Search for the cell housing the specified text and yield its [x, y] center coordinate. 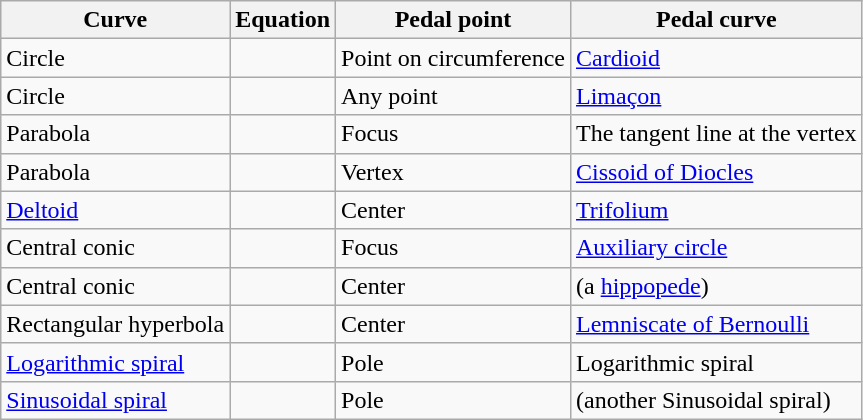
Pedal curve [716, 20]
(another Sinusoidal spiral) [716, 400]
The tangent line at the vertex [716, 134]
Vertex [454, 172]
Pedal point [454, 20]
Sinusoidal spiral [116, 400]
Cardioid [716, 58]
Auxiliary circle [716, 248]
Lemniscate of Bernoulli [716, 324]
Deltoid [116, 210]
Curve [116, 20]
Trifolium [716, 210]
Equation [283, 20]
Any point [454, 96]
Point on circumference [454, 58]
Rectangular hyperbola [116, 324]
(a hippopede) [716, 286]
Limaçon [716, 96]
Cissoid of Diocles [716, 172]
